Return the (x, y) coordinate for the center point of the cell that contains the specified text.  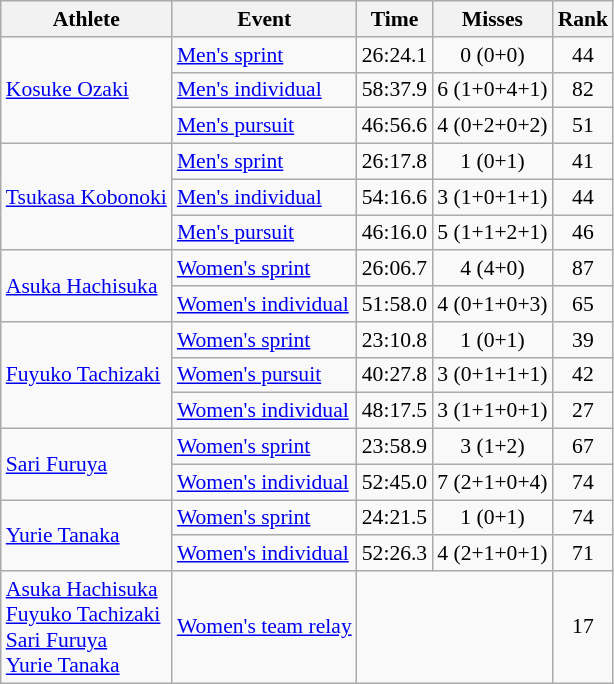
26:17.8 (394, 162)
Event (264, 19)
17 (584, 627)
3 (1+0+1+1) (492, 197)
4 (2+1+0+1) (492, 554)
42 (584, 375)
Women's pursuit (264, 375)
41 (584, 162)
52:45.0 (394, 482)
7 (2+1+0+4) (492, 482)
Kosuke Ozaki (86, 90)
82 (584, 90)
65 (584, 304)
4 (4+0) (492, 269)
39 (584, 340)
54:16.6 (394, 197)
Yurie Tanaka (86, 536)
71 (584, 554)
Tsukasa Kobonoki (86, 198)
52:26.3 (394, 554)
Sari Furuya (86, 464)
Rank (584, 19)
Asuka Hachisuka (86, 286)
Asuka HachisukaFuyuko TachizakiSari FuruyaYurie Tanaka (86, 627)
5 (1+1+2+1) (492, 233)
Women's team relay (264, 627)
4 (0+2+0+2) (492, 126)
6 (1+0+4+1) (492, 90)
58:37.9 (394, 90)
46:56.6 (394, 126)
Athlete (86, 19)
Time (394, 19)
3 (1+1+0+1) (492, 411)
Misses (492, 19)
40:27.8 (394, 375)
Fuyuko Tachizaki (86, 376)
46:16.0 (394, 233)
23:58.9 (394, 447)
26:06.7 (394, 269)
0 (0+0) (492, 55)
48:17.5 (394, 411)
4 (0+1+0+3) (492, 304)
23:10.8 (394, 340)
46 (584, 233)
51:58.0 (394, 304)
3 (0+1+1+1) (492, 375)
27 (584, 411)
87 (584, 269)
24:21.5 (394, 518)
26:24.1 (394, 55)
51 (584, 126)
67 (584, 447)
3 (1+2) (492, 447)
